Capture the cell that displays the provided text and extract its (x, y) central coordinate. 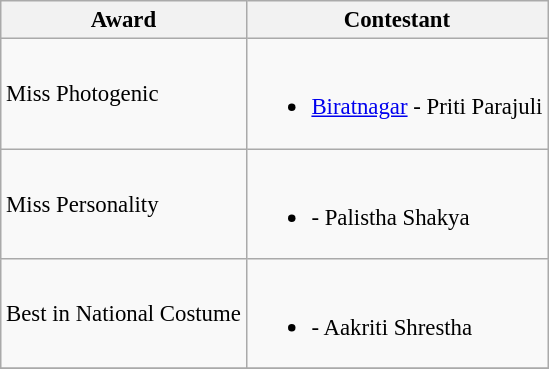
Biratnagar - Priti Parajuli (397, 94)
Miss Photogenic (124, 94)
- Aakriti Shrestha (397, 314)
Contestant (397, 20)
Miss Personality (124, 204)
- Palistha Shakya (397, 204)
Best in National Costume (124, 314)
Award (124, 20)
